Search for the cell housing the specified text and yield its (x, y) center coordinate. 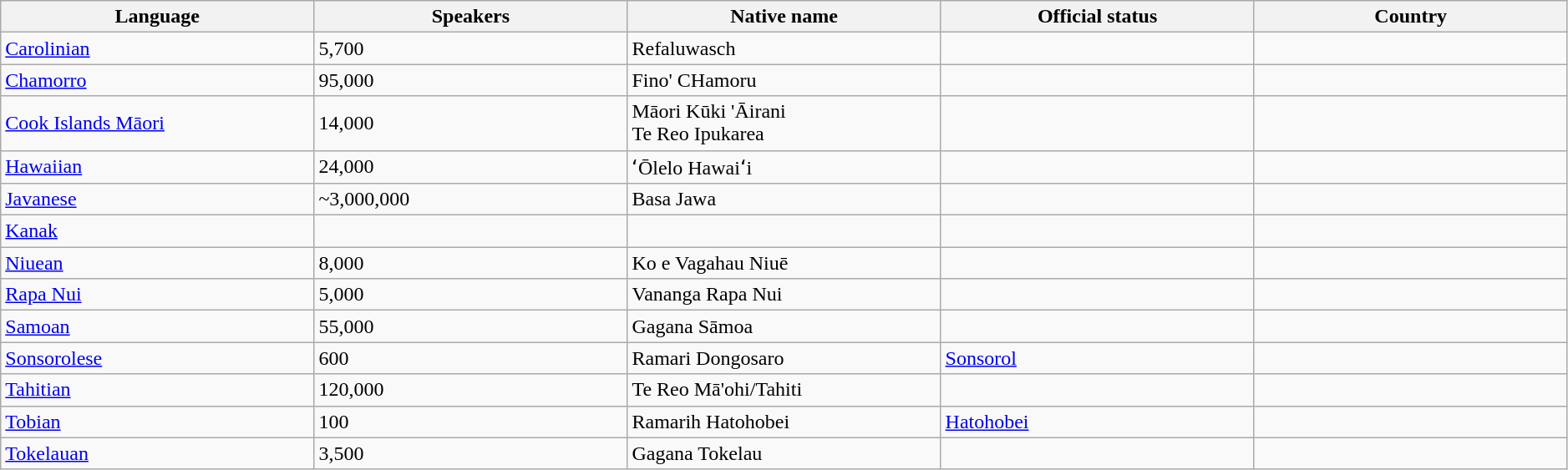
Tobian (157, 422)
Sonsorol (1098, 358)
55,000 (471, 326)
Cook Islands Māori (157, 124)
Chamorro (157, 80)
Niuean (157, 263)
95,000 (471, 80)
Tahitian (157, 390)
24,000 (471, 167)
Native name (784, 17)
Sonsorolese (157, 358)
120,000 (471, 390)
5,700 (471, 48)
Fino' CHamoru (784, 80)
ʻŌlelo Hawaiʻi (784, 167)
Language (157, 17)
Ko e Vagahau Niuē (784, 263)
Carolinian (157, 48)
Basa Jawa (784, 200)
Te Reo Mā'ohi/Tahiti (784, 390)
Javanese (157, 200)
Ramari Dongosaro (784, 358)
600 (471, 358)
Ramarih Hatohobei (784, 422)
5,000 (471, 295)
Country (1410, 17)
14,000 (471, 124)
100 (471, 422)
Tokelauan (157, 453)
Samoan (157, 326)
Gagana Tokelau (784, 453)
Gagana Sāmoa (784, 326)
Speakers (471, 17)
Vananga Rapa Nui (784, 295)
8,000 (471, 263)
Official status (1098, 17)
~3,000,000 (471, 200)
Kanak (157, 231)
Rapa Nui (157, 295)
Refaluwasch (784, 48)
3,500 (471, 453)
Hatohobei (1098, 422)
Māori Kūki 'Āirani Te Reo Ipukarea (784, 124)
Hawaiian (157, 167)
